For the text-containing cell, return its midpoint in (x, y) coordinate format. 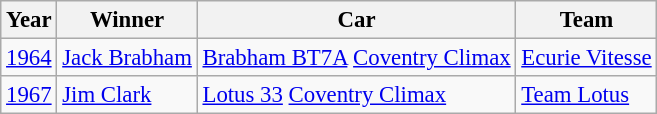
Ecurie Vitesse (586, 58)
Team Lotus (586, 95)
Team (586, 20)
Year (29, 20)
1964 (29, 58)
Lotus 33 Coventry Climax (356, 95)
Jim Clark (127, 95)
Car (356, 20)
Jack Brabham (127, 58)
Winner (127, 20)
1967 (29, 95)
Brabham BT7A Coventry Climax (356, 58)
